Detect which cell encompasses the target text, then output its (x, y) center coordinate. 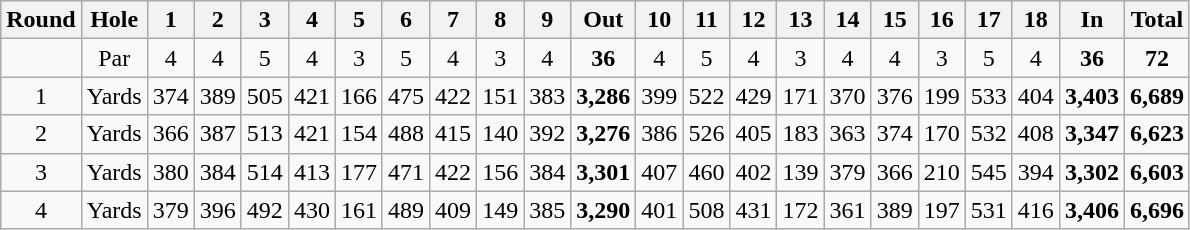
415 (454, 134)
363 (848, 134)
405 (754, 134)
6,689 (1156, 96)
514 (264, 172)
3,290 (604, 210)
508 (706, 210)
413 (312, 172)
383 (548, 96)
11 (706, 20)
156 (500, 172)
197 (942, 210)
370 (848, 96)
170 (942, 134)
3,403 (1092, 96)
505 (264, 96)
545 (988, 172)
6,623 (1156, 134)
3,347 (1092, 134)
492 (264, 210)
387 (218, 134)
6,603 (1156, 172)
3,276 (604, 134)
149 (500, 210)
18 (1036, 20)
13 (800, 20)
533 (988, 96)
407 (660, 172)
488 (406, 134)
8 (500, 20)
14 (848, 20)
531 (988, 210)
171 (800, 96)
430 (312, 210)
172 (800, 210)
Par (114, 58)
416 (1036, 210)
Round (41, 20)
489 (406, 210)
6 (406, 20)
401 (660, 210)
361 (848, 210)
460 (706, 172)
154 (358, 134)
183 (800, 134)
151 (500, 96)
471 (406, 172)
210 (942, 172)
161 (358, 210)
3,302 (1092, 172)
404 (1036, 96)
12 (754, 20)
475 (406, 96)
9 (548, 20)
In (1092, 20)
532 (988, 134)
16 (942, 20)
Hole (114, 20)
17 (988, 20)
429 (754, 96)
396 (218, 210)
376 (894, 96)
Total (1156, 20)
177 (358, 172)
3,301 (604, 172)
526 (706, 134)
3,406 (1092, 210)
140 (500, 134)
Out (604, 20)
431 (754, 210)
402 (754, 172)
10 (660, 20)
386 (660, 134)
394 (1036, 172)
385 (548, 210)
399 (660, 96)
15 (894, 20)
409 (454, 210)
166 (358, 96)
3,286 (604, 96)
408 (1036, 134)
6,696 (1156, 210)
7 (454, 20)
72 (1156, 58)
139 (800, 172)
392 (548, 134)
522 (706, 96)
199 (942, 96)
380 (170, 172)
513 (264, 134)
